Scan for the cell matching the given text and deliver its (x, y) coordinate at center. 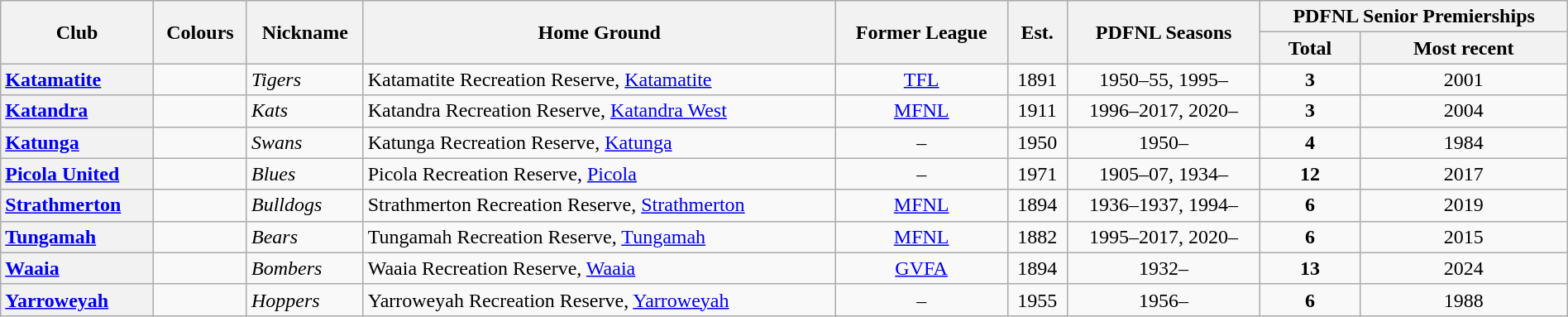
1911 (1037, 111)
1950 (1037, 142)
Total (1310, 48)
1936–1937, 1994– (1164, 205)
Katunga Recreation Reserve, Katunga (599, 142)
PDFNL Seasons (1164, 32)
Nickname (304, 32)
2017 (1464, 174)
Colours (200, 32)
1932– (1164, 268)
Strathmerton (78, 205)
1984 (1464, 142)
1950–55, 1995– (1164, 79)
Katamatite Recreation Reserve, Katamatite (599, 79)
Tungamah (78, 237)
Blues (304, 174)
Katandra Recreation Reserve, Katandra West (599, 111)
1882 (1037, 237)
Most recent (1464, 48)
1971 (1037, 174)
Katandra (78, 111)
1956– (1164, 300)
Picola Recreation Reserve, Picola (599, 174)
Former League (921, 32)
Tungamah Recreation Reserve, Tungamah (599, 237)
Waaia (78, 268)
Bulldogs (304, 205)
2001 (1464, 79)
2019 (1464, 205)
Tigers (304, 79)
2004 (1464, 111)
Kats (304, 111)
4 (1310, 142)
2024 (1464, 268)
1955 (1037, 300)
Strathmerton Recreation Reserve, Strathmerton (599, 205)
Katunga (78, 142)
1995–2017, 2020– (1164, 237)
Yarroweyah (78, 300)
13 (1310, 268)
1905–07, 1934– (1164, 174)
Est. (1037, 32)
Home Ground (599, 32)
Bombers (304, 268)
12 (1310, 174)
1996–2017, 2020– (1164, 111)
GVFA (921, 268)
Waaia Recreation Reserve, Waaia (599, 268)
1988 (1464, 300)
Hoppers (304, 300)
PDFNL Senior Premierships (1414, 17)
Yarroweyah Recreation Reserve, Yarroweyah (599, 300)
TFL (921, 79)
Bears (304, 237)
Club (78, 32)
Swans (304, 142)
Katamatite (78, 79)
1950– (1164, 142)
1891 (1037, 79)
Picola United (78, 174)
2015 (1464, 237)
